Pinpoint the cell where the given text exists, returning its (x, y) midpoint coordinate. 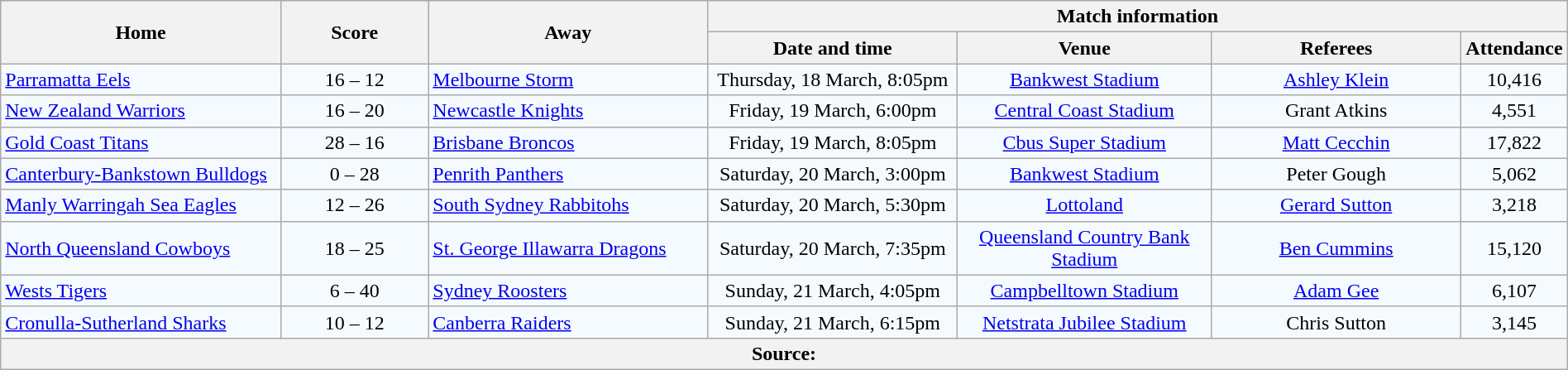
6,107 (1514, 291)
16 – 12 (354, 79)
Saturday, 20 March, 3:00pm (833, 174)
Newcastle Knights (568, 111)
Parramatta Eels (141, 79)
Canterbury-Bankstown Bulldogs (141, 174)
Chris Sutton (1336, 322)
3,218 (1514, 205)
Manly Warringah Sea Eagles (141, 205)
Central Coast Stadium (1085, 111)
Brisbane Broncos (568, 142)
Grant Atkins (1336, 111)
Attendance (1514, 48)
17,822 (1514, 142)
Friday, 19 March, 6:00pm (833, 111)
Score (354, 32)
St. George Illawarra Dragons (568, 248)
Date and time (833, 48)
Friday, 19 March, 8:05pm (833, 142)
Cbus Super Stadium (1085, 142)
Away (568, 32)
Sydney Roosters (568, 291)
New Zealand Warriors (141, 111)
Melbourne Storm (568, 79)
15,120 (1514, 248)
Match information (1138, 17)
Venue (1085, 48)
12 – 26 (354, 205)
Ashley Klein (1336, 79)
Thursday, 18 March, 8:05pm (833, 79)
Queensland Country Bank Stadium (1085, 248)
10,416 (1514, 79)
28 – 16 (354, 142)
Source: (784, 353)
4,551 (1514, 111)
Referees (1336, 48)
Ben Cummins (1336, 248)
Saturday, 20 March, 5:30pm (833, 205)
Campbelltown Stadium (1085, 291)
South Sydney Rabbitohs (568, 205)
Home (141, 32)
16 – 20 (354, 111)
Cronulla-Sutherland Sharks (141, 322)
Saturday, 20 March, 7:35pm (833, 248)
Peter Gough (1336, 174)
Sunday, 21 March, 4:05pm (833, 291)
Penrith Panthers (568, 174)
5,062 (1514, 174)
18 – 25 (354, 248)
Adam Gee (1336, 291)
Gold Coast Titans (141, 142)
Wests Tigers (141, 291)
Canberra Raiders (568, 322)
6 – 40 (354, 291)
Netstrata Jubilee Stadium (1085, 322)
0 – 28 (354, 174)
10 – 12 (354, 322)
Sunday, 21 March, 6:15pm (833, 322)
Gerard Sutton (1336, 205)
North Queensland Cowboys (141, 248)
3,145 (1514, 322)
Matt Cecchin (1336, 142)
Lottoland (1085, 205)
